Scan for the cell matching the given text and deliver its (X, Y) coordinate at center. 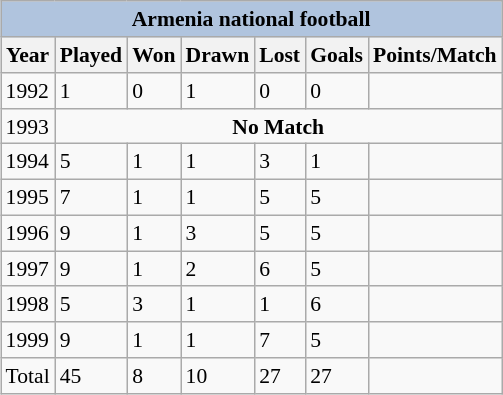
10 (218, 376)
45 (91, 376)
1996 (28, 233)
Armenia national football (252, 19)
Total (28, 376)
8 (154, 376)
1997 (28, 269)
Points/Match (435, 55)
1993 (28, 126)
No Match (278, 126)
Year (28, 55)
Played (91, 55)
Goals (336, 55)
1992 (28, 91)
1994 (28, 162)
1998 (28, 304)
Won (154, 55)
Drawn (218, 55)
1999 (28, 340)
Lost (280, 55)
2 (218, 269)
1995 (28, 197)
